Detect which cell encompasses the target text, then output its (x, y) center coordinate. 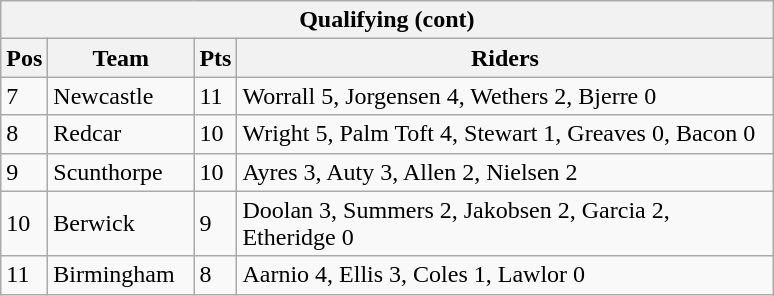
Aarnio 4, Ellis 3, Coles 1, Lawlor 0 (505, 275)
Qualifying (cont) (387, 20)
Pos (24, 58)
Wright 5, Palm Toft 4, Stewart 1, Greaves 0, Bacon 0 (505, 134)
7 (24, 96)
Berwick (121, 224)
Team (121, 58)
Newcastle (121, 96)
Worrall 5, Jorgensen 4, Wethers 2, Bjerre 0 (505, 96)
Ayres 3, Auty 3, Allen 2, Nielsen 2 (505, 172)
Riders (505, 58)
Pts (216, 58)
Redcar (121, 134)
Birmingham (121, 275)
Scunthorpe (121, 172)
Doolan 3, Summers 2, Jakobsen 2, Garcia 2, Etheridge 0 (505, 224)
